Capture the cell that displays the provided text and extract its (x, y) central coordinate. 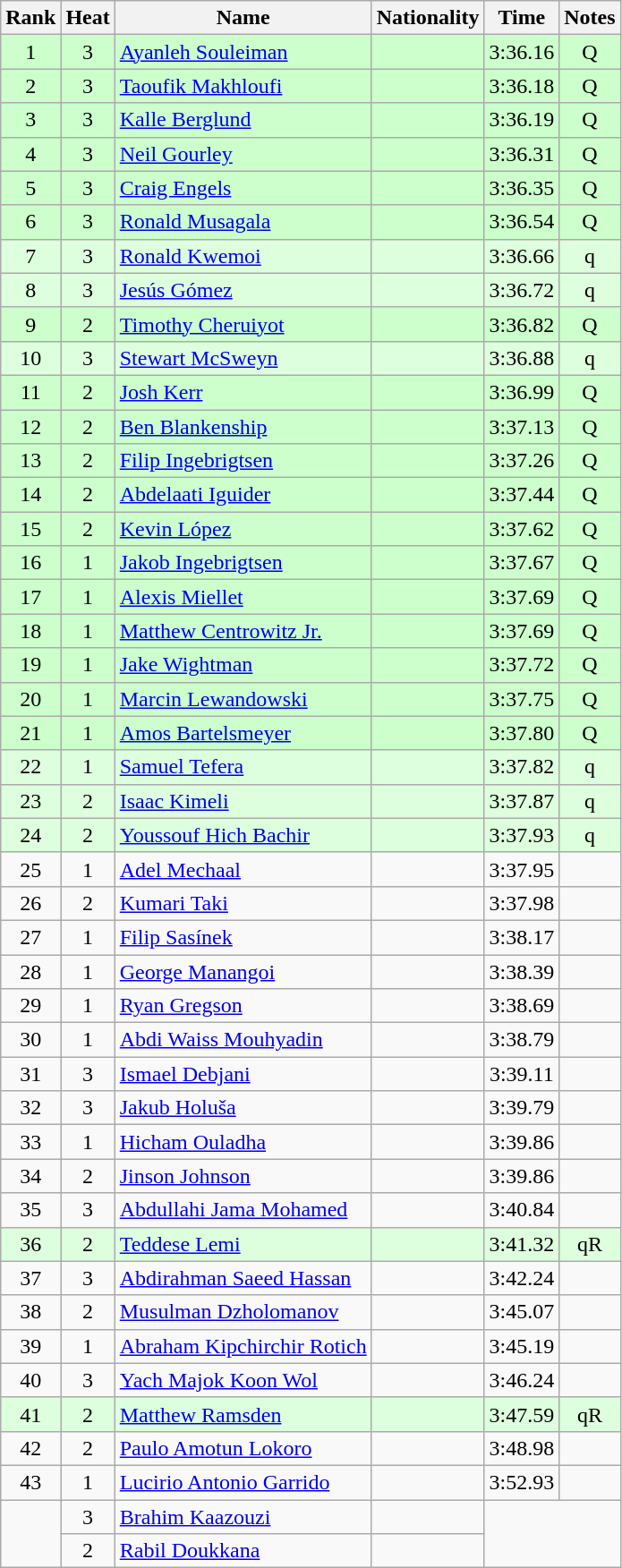
3:52.93 (522, 1482)
3:45.07 (522, 1312)
3:36.99 (522, 392)
Craig Engels (243, 188)
Isaac Kimeli (243, 801)
3:39.11 (522, 1074)
3:36.72 (522, 290)
17 (30, 597)
43 (30, 1482)
3:37.95 (522, 869)
3:47.59 (522, 1414)
36 (30, 1244)
Ayanleh Souleiman (243, 52)
3:48.98 (522, 1448)
38 (30, 1312)
3:36.54 (522, 222)
25 (30, 869)
29 (30, 1006)
3:36.31 (522, 154)
3:37.44 (522, 495)
3:39.79 (522, 1108)
3:36.19 (522, 120)
3:40.84 (522, 1210)
3:36.66 (522, 256)
3:46.24 (522, 1380)
28 (30, 971)
3:37.93 (522, 835)
14 (30, 495)
3:38.17 (522, 937)
9 (30, 324)
Alexis Miellet (243, 597)
12 (30, 427)
George Manangoi (243, 971)
Jesús Gómez (243, 290)
Notes (590, 18)
Musulman Dzholomanov (243, 1312)
10 (30, 358)
Heat (88, 18)
8 (30, 290)
Kumari Taki (243, 903)
Filip Ingebrigtsen (243, 461)
Brahim Kaazouzi (243, 1517)
Lucirio Antonio Garrido (243, 1482)
7 (30, 256)
Ronald Musagala (243, 222)
Youssouf Hich Bachir (243, 835)
Teddese Lemi (243, 1244)
3:37.62 (522, 529)
4 (30, 154)
Jinson Johnson (243, 1176)
39 (30, 1346)
Matthew Ramsden (243, 1414)
3:36.88 (522, 358)
Taoufik Makhloufi (243, 86)
Timothy Cheruiyot (243, 324)
30 (30, 1040)
31 (30, 1074)
Jakub Holuša (243, 1108)
Rabil Doukkana (243, 1551)
3:36.35 (522, 188)
15 (30, 529)
3:36.16 (522, 52)
Abdi Waiss Mouhyadin (243, 1040)
3:38.69 (522, 1006)
37 (30, 1278)
3:36.82 (522, 324)
3:37.67 (522, 563)
Ismael Debjani (243, 1074)
3:38.39 (522, 971)
23 (30, 801)
3:37.80 (522, 733)
Ryan Gregson (243, 1006)
22 (30, 767)
Rank (30, 18)
Samuel Tefera (243, 767)
26 (30, 903)
Abdelaati Iguider (243, 495)
Time (522, 18)
Nationality (428, 18)
Abraham Kipchirchir Rotich (243, 1346)
Name (243, 18)
33 (30, 1142)
24 (30, 835)
35 (30, 1210)
Jakob Ingebrigtsen (243, 563)
34 (30, 1176)
Paulo Amotun Lokoro (243, 1448)
Matthew Centrowitz Jr. (243, 631)
Marcin Lewandowski (243, 699)
Filip Sasínek (243, 937)
3:37.82 (522, 767)
Amos Bartelsmeyer (243, 733)
3:45.19 (522, 1346)
3:37.72 (522, 665)
Adel Mechaal (243, 869)
41 (30, 1414)
3:37.87 (522, 801)
Abdullahi Jama Mohamed (243, 1210)
3:38.79 (522, 1040)
Jake Wightman (243, 665)
Stewart McSweyn (243, 358)
11 (30, 392)
13 (30, 461)
Josh Kerr (243, 392)
6 (30, 222)
Neil Gourley (243, 154)
3:37.98 (522, 903)
16 (30, 563)
20 (30, 699)
3:37.75 (522, 699)
Kevin López (243, 529)
18 (30, 631)
40 (30, 1380)
3:37.13 (522, 427)
Ronald Kwemoi (243, 256)
42 (30, 1448)
3:42.24 (522, 1278)
Yach Majok Koon Wol (243, 1380)
Hicham Ouladha (243, 1142)
3:37.26 (522, 461)
3:36.18 (522, 86)
21 (30, 733)
27 (30, 937)
19 (30, 665)
Ben Blankenship (243, 427)
Kalle Berglund (243, 120)
3:41.32 (522, 1244)
5 (30, 188)
Abdirahman Saeed Hassan (243, 1278)
32 (30, 1108)
